Find where the given text appears and provide that cell's center as [x, y] coordinate. 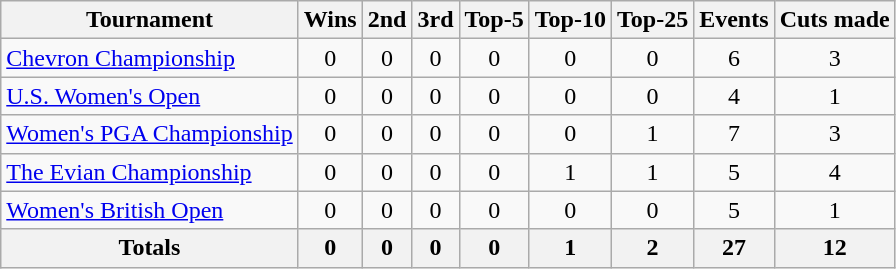
U.S. Women's Open [150, 96]
2nd [387, 20]
Chevron Championship [150, 58]
3rd [436, 20]
Top-10 [570, 20]
Totals [150, 248]
Cuts made [834, 20]
6 [734, 58]
Events [734, 20]
Top-25 [652, 20]
Tournament [150, 20]
2 [652, 248]
Women's PGA Championship [150, 134]
27 [734, 248]
Top-5 [494, 20]
Wins [330, 20]
7 [734, 134]
The Evian Championship [150, 172]
Women's British Open [150, 210]
12 [834, 248]
